Output the [x, y] coordinate of the center of the cell containing the given text.  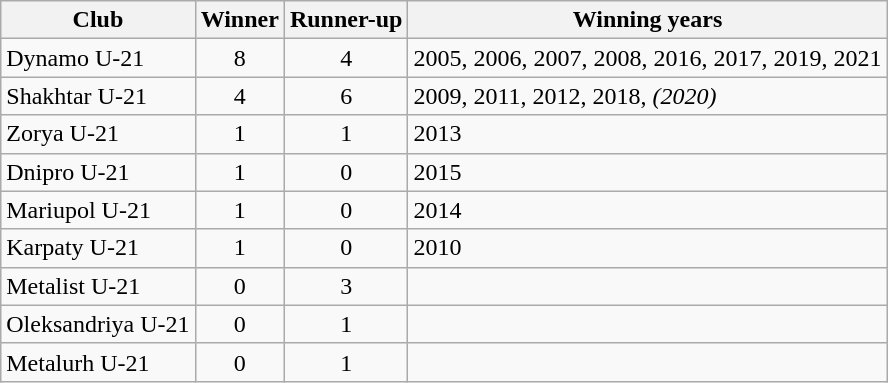
Shakhtar U-21 [98, 96]
2014 [648, 210]
Club [98, 20]
2013 [648, 134]
Mariupol U-21 [98, 210]
Zorya U-21 [98, 134]
2010 [648, 248]
8 [240, 58]
Runner-up [346, 20]
6 [346, 96]
Karpaty U-21 [98, 248]
2009, 2011, 2012, 2018, (2020) [648, 96]
Winner [240, 20]
Metalist U-21 [98, 286]
Dynamo U-21 [98, 58]
2005, 2006, 2007, 2008, 2016, 2017, 2019, 2021 [648, 58]
Dnipro U-21 [98, 172]
Metalurh U-21 [98, 362]
Winning years [648, 20]
2015 [648, 172]
3 [346, 286]
Oleksandriya U-21 [98, 324]
